Detect which cell encompasses the target text, then output its [x, y] center coordinate. 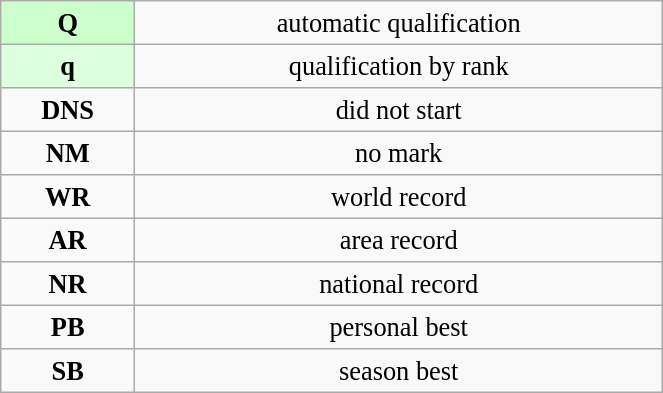
national record [399, 284]
personal best [399, 327]
qualification by rank [399, 66]
q [68, 66]
did not start [399, 109]
area record [399, 240]
NR [68, 284]
WR [68, 197]
world record [399, 197]
no mark [399, 153]
automatic qualification [399, 22]
AR [68, 240]
season best [399, 371]
NM [68, 153]
PB [68, 327]
Q [68, 22]
SB [68, 371]
DNS [68, 109]
